Detect which cell encompasses the target text, then output its (X, Y) center coordinate. 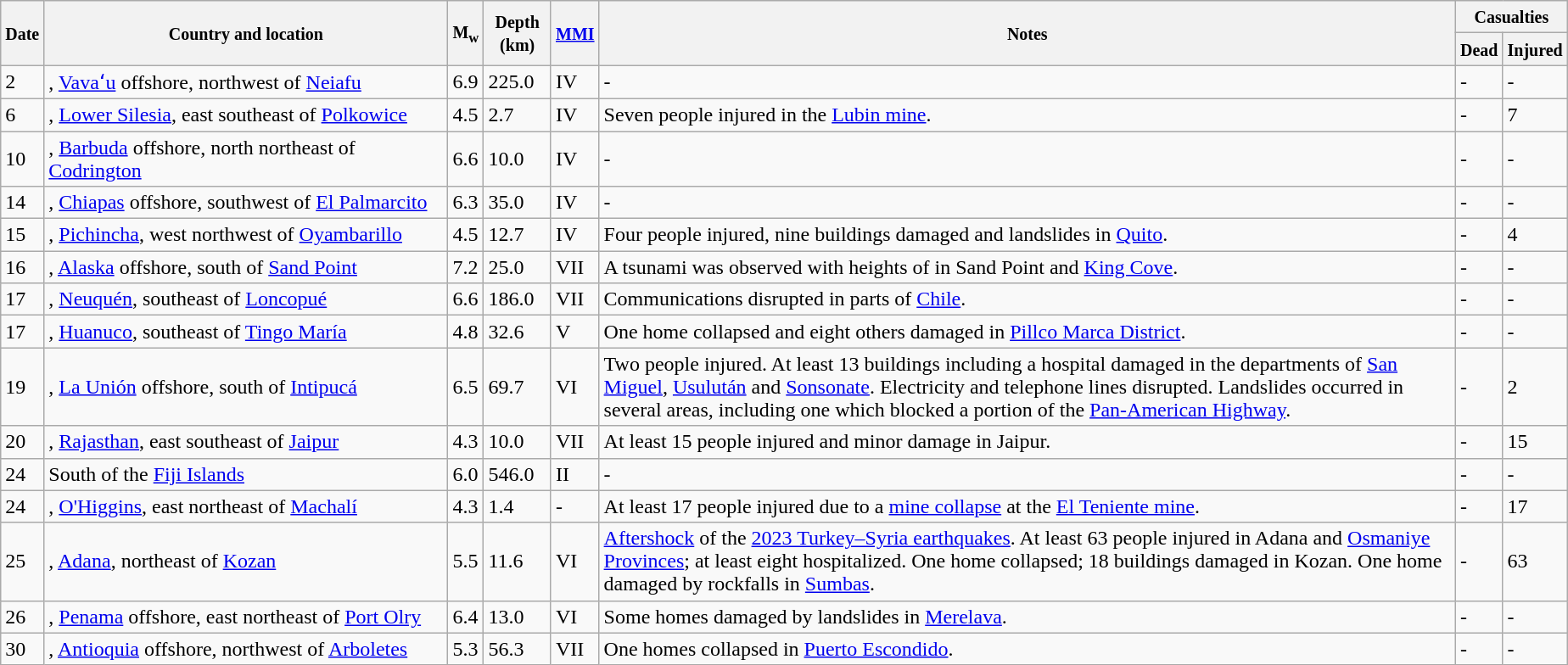
Communications disrupted in parts of Chile. (1027, 299)
63 (1535, 562)
69.7 (518, 387)
32.6 (518, 332)
One home collapsed and eight others damaged in Pillco Marca District. (1027, 332)
II (575, 474)
, Vavaʻu offshore, northwest of Neiafu (246, 82)
, Chiapas offshore, southwest of El Palmarcito (246, 203)
5.5 (466, 562)
26 (22, 617)
, La Unión offshore, south of Intipucá (246, 387)
6.9 (466, 82)
V (575, 332)
186.0 (518, 299)
5.3 (466, 649)
546.0 (518, 474)
Some homes damaged by landslides in Merelava. (1027, 617)
6.0 (466, 474)
4.8 (466, 332)
Dead (1479, 49)
Four people injured, nine buildings damaged and landslides in Quito. (1027, 235)
30 (22, 649)
6.4 (466, 617)
6.5 (466, 387)
, O'Higgins, east northeast of Machalí (246, 506)
7 (1535, 115)
, Lower Silesia, east southeast of Polkowice (246, 115)
, Neuquén, southeast of Loncopué (246, 299)
, Penama offshore, east northeast of Port Olry (246, 617)
20 (22, 442)
At least 17 people injured due to a mine collapse at the El Teniente mine. (1027, 506)
35.0 (518, 203)
Casualties (1511, 17)
25 (22, 562)
Date (22, 33)
12.7 (518, 235)
, Huanuco, southeast of Tingo María (246, 332)
Mw (466, 33)
6 (22, 115)
, Adana, northeast of Kozan (246, 562)
7.2 (466, 267)
19 (22, 387)
Depth (km) (518, 33)
Notes (1027, 33)
11.6 (518, 562)
14 (22, 203)
2.7 (518, 115)
56.3 (518, 649)
Seven people injured in the Lubin mine. (1027, 115)
13.0 (518, 617)
MMI (575, 33)
A tsunami was observed with heights of in Sand Point and King Cove. (1027, 267)
, Barbuda offshore, north northeast of Codrington (246, 158)
, Pichincha, west northwest of Oyambarillo (246, 235)
, Antioquia offshore, northwest of Arboletes (246, 649)
10 (22, 158)
At least 15 people injured and minor damage in Jaipur. (1027, 442)
Country and location (246, 33)
One homes collapsed in Puerto Escondido. (1027, 649)
South of the Fiji Islands (246, 474)
6.3 (466, 203)
16 (22, 267)
Injured (1535, 49)
25.0 (518, 267)
225.0 (518, 82)
4 (1535, 235)
, Alaska offshore, south of Sand Point (246, 267)
, Rajasthan, east southeast of Jaipur (246, 442)
1.4 (518, 506)
